Find where the given text appears and provide that cell's center as [X, Y] coordinate. 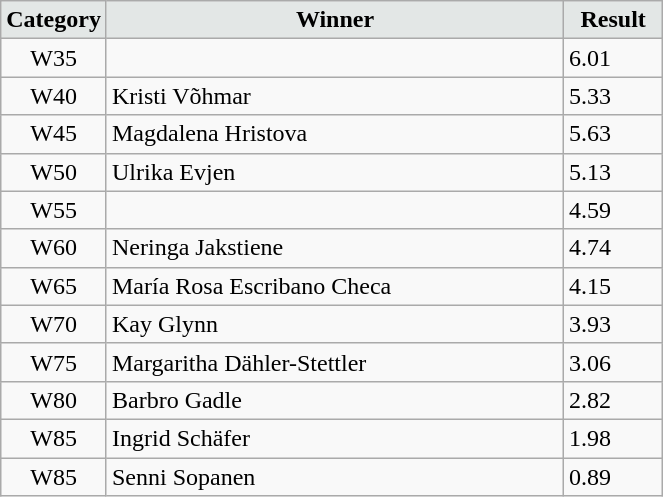
Result [614, 20]
5.33 [614, 96]
W60 [54, 248]
W70 [54, 324]
3.06 [614, 362]
W35 [54, 58]
4.74 [614, 248]
4.15 [614, 286]
Neringa Jakstiene [334, 248]
1.98 [614, 438]
Winner [334, 20]
5.13 [614, 172]
María Rosa Escribano Checa [334, 286]
4.59 [614, 210]
Kristi Võhmar [334, 96]
W65 [54, 286]
Ingrid Schäfer [334, 438]
W55 [54, 210]
Senni Sopanen [334, 477]
W75 [54, 362]
W80 [54, 400]
0.89 [614, 477]
W45 [54, 134]
Kay Glynn [334, 324]
6.01 [614, 58]
Magdalena Hristova [334, 134]
Margaritha Dähler-Stettler [334, 362]
W50 [54, 172]
Ulrika Evjen [334, 172]
Barbro Gadle [334, 400]
5.63 [614, 134]
3.93 [614, 324]
W40 [54, 96]
2.82 [614, 400]
Category [54, 20]
